Locate the cell with the specified text and output its [x, y] center coordinate. 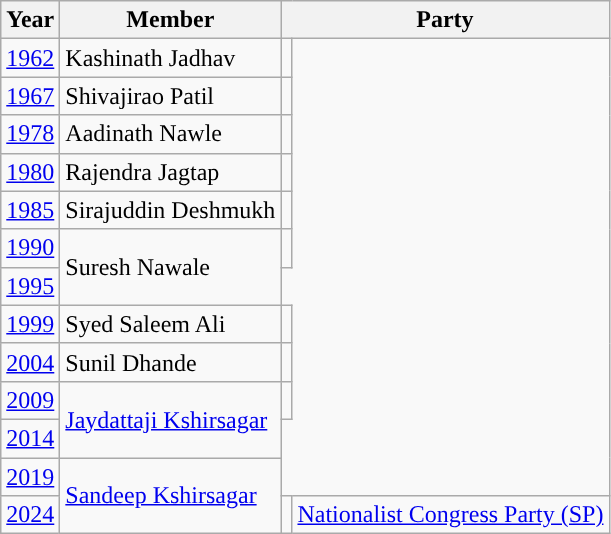
Kashinath Jadhav [170, 58]
1995 [30, 286]
Year [30, 20]
1980 [30, 172]
2009 [30, 400]
1962 [30, 58]
Rajendra Jagtap [170, 172]
Syed Saleem Ali [170, 324]
2019 [30, 477]
2004 [30, 362]
2014 [30, 438]
Party [445, 20]
2024 [30, 515]
Sirajuddin Deshmukh [170, 210]
1967 [30, 96]
Sandeep Kshirsagar [170, 496]
Sunil Dhande [170, 362]
Nationalist Congress Party (SP) [450, 515]
Aadinath Nawle [170, 134]
Suresh Nawale [170, 267]
1978 [30, 134]
1990 [30, 248]
Shivajirao Patil [170, 96]
Jaydattaji Kshirsagar [170, 419]
1985 [30, 210]
Member [170, 20]
1999 [30, 324]
